Capture the cell that displays the provided text and extract its (x, y) central coordinate. 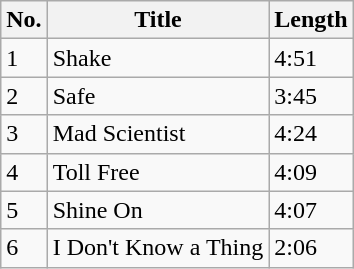
4 (24, 172)
2 (24, 96)
Shine On (158, 210)
Shake (158, 58)
1 (24, 58)
Mad Scientist (158, 134)
Safe (158, 96)
4:09 (311, 172)
5 (24, 210)
No. (24, 20)
3 (24, 134)
Toll Free (158, 172)
4:24 (311, 134)
Title (158, 20)
6 (24, 248)
4:51 (311, 58)
4:07 (311, 210)
I Don't Know a Thing (158, 248)
3:45 (311, 96)
Length (311, 20)
2:06 (311, 248)
